Provide the [x, y] coordinate of the cell's center where the given text is located.  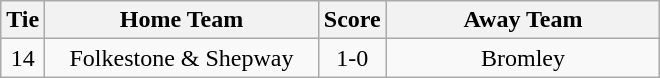
Home Team [182, 20]
Bromley [523, 58]
Folkestone & Shepway [182, 58]
1-0 [352, 58]
Score [352, 20]
Tie [23, 20]
Away Team [523, 20]
14 [23, 58]
